Output the [x, y] coordinate of the center of the cell containing the given text.  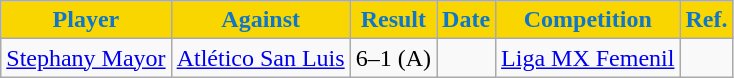
Player [86, 20]
Result [393, 20]
Stephany Mayor [86, 58]
Date [466, 20]
Atlético San Luis [260, 58]
6–1 (A) [393, 58]
Liga MX Femenil [588, 58]
Against [260, 20]
Competition [588, 20]
Ref. [706, 20]
